Provide the [x, y] coordinate of the cell's center where the given text is located.  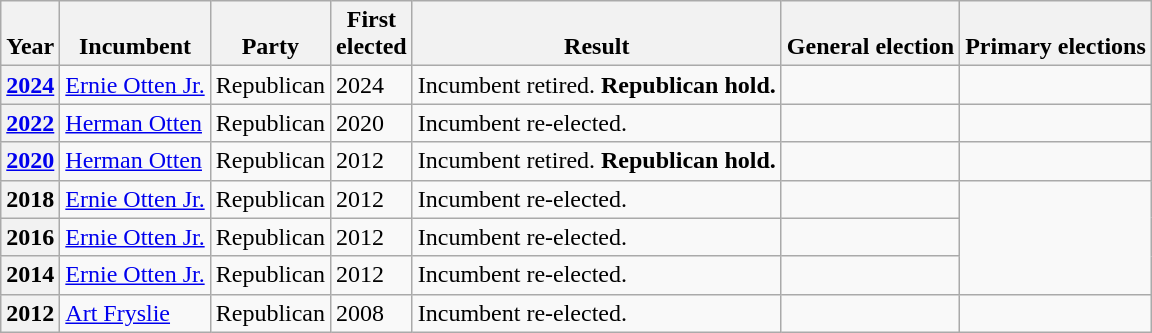
Result [596, 34]
General election [870, 34]
2014 [30, 275]
Incumbent [135, 34]
Firstelected [372, 34]
2022 [30, 123]
2008 [372, 313]
Primary elections [1056, 34]
Art Fryslie [135, 313]
2018 [30, 199]
Year [30, 34]
2016 [30, 237]
Party [270, 34]
